Provide the (X, Y) coordinate of the cell's center where the given text is located.  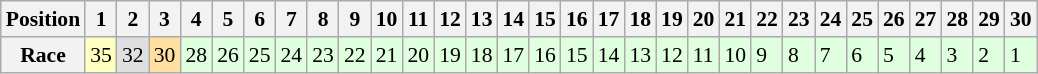
29 (989, 19)
Position (43, 19)
32 (133, 55)
Race (43, 55)
35 (101, 55)
27 (926, 19)
